Identify which cell holds the provided text, then report its [x, y] central coordinate. 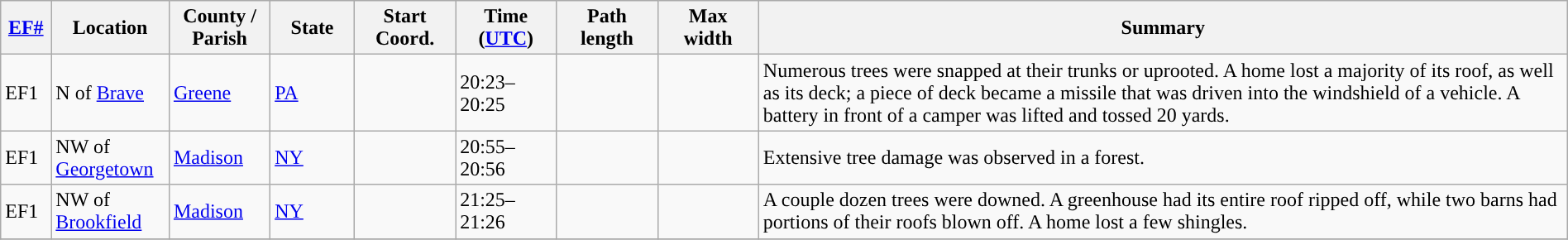
Summary [1163, 28]
Extensive tree damage was observed in a forest. [1163, 157]
20:55–20:56 [506, 157]
Greene [219, 93]
Time (UTC) [506, 28]
Path length [607, 28]
21:25–21:26 [506, 212]
County / Parish [219, 28]
NW of Georgetown [111, 157]
PA [313, 93]
State [313, 28]
20:23–20:25 [506, 93]
Max width [708, 28]
N of Brave [111, 93]
Location [111, 28]
Start Coord. [404, 28]
EF# [26, 28]
NW of Brookfield [111, 212]
